Identify which cell holds the provided text, then report its [x, y] central coordinate. 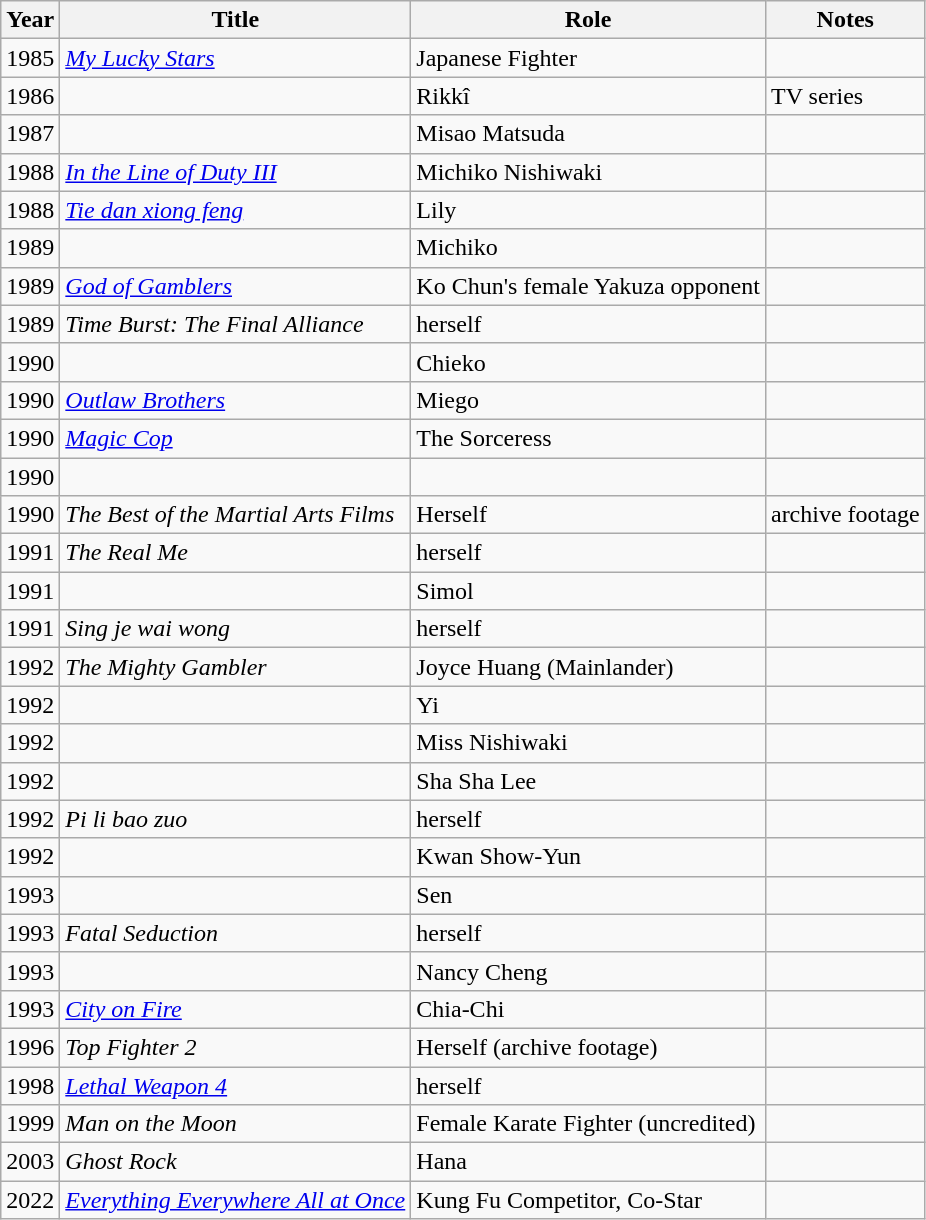
2003 [30, 1162]
2022 [30, 1200]
1987 [30, 134]
Title [236, 20]
Female Karate Fighter (uncredited) [588, 1124]
Nancy Cheng [588, 971]
Simol [588, 591]
1986 [30, 96]
Lethal Weapon 4 [236, 1085]
1998 [30, 1085]
Magic Cop [236, 438]
Time Burst: The Final Alliance [236, 324]
The Real Me [236, 553]
Lily [588, 210]
The Sorceress [588, 438]
Sen [588, 895]
Hana [588, 1162]
Man on the Moon [236, 1124]
archive footage [845, 515]
The Best of the Martial Arts Films [236, 515]
Chieko [588, 362]
Michiko [588, 248]
Everything Everywhere All at Once [236, 1200]
Tie dan xiong feng [236, 210]
Ko Chun's female Yakuza opponent [588, 286]
Fatal Seduction [236, 933]
Kwan Show-Yun [588, 857]
Chia-Chi [588, 1009]
Top Fighter 2 [236, 1047]
Sing je wai wong [236, 629]
Herself (archive footage) [588, 1047]
Year [30, 20]
Outlaw Brothers [236, 400]
Joyce Huang (Mainlander) [588, 667]
Rikkî [588, 96]
Japanese Fighter [588, 58]
Michiko Nishiwaki [588, 172]
TV series [845, 96]
City on Fire [236, 1009]
Notes [845, 20]
Miego [588, 400]
God of Gamblers [236, 286]
The Mighty Gambler [236, 667]
My Lucky Stars [236, 58]
Herself [588, 515]
Miss Nishiwaki [588, 743]
1999 [30, 1124]
1996 [30, 1047]
Role [588, 20]
Kung Fu Competitor, Co-Star [588, 1200]
Sha Sha Lee [588, 781]
1985 [30, 58]
Ghost Rock [236, 1162]
In the Line of Duty III [236, 172]
Misao Matsuda [588, 134]
Yi [588, 705]
Pi li bao zuo [236, 819]
